Identify which cell holds the provided text, then report its (X, Y) central coordinate. 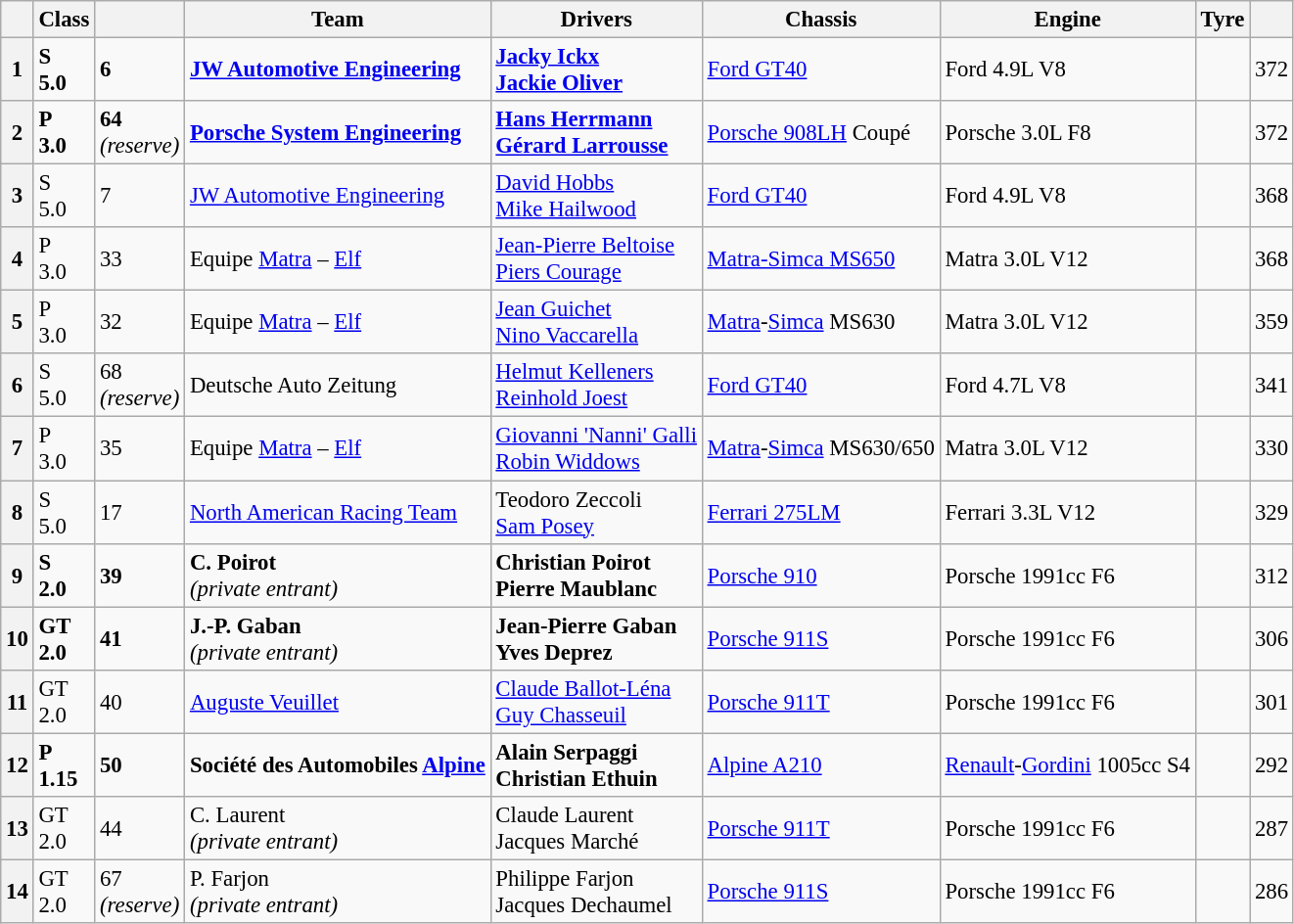
1 (18, 70)
Giovanni 'Nanni' Galli Robin Widdows (596, 448)
Philippe Farjon Jacques Dechaumel (596, 891)
50 (140, 765)
39 (140, 576)
S2.0 (65, 576)
330 (1272, 448)
2 (18, 133)
Renault-Gordini 1005cc S4 (1067, 765)
North American Racing Team (338, 513)
11 (18, 701)
Alain Serpaggi Christian Ethuin (596, 765)
Matra-Simca MS630 (820, 323)
17 (140, 513)
Hans Herrmann Gérard Larrousse (596, 133)
9 (18, 576)
Matra-Simca MS650 (820, 258)
68(reserve) (140, 386)
Ferrari 3.3L V12 (1067, 513)
Claude Ballot-Léna Guy Chasseuil (596, 701)
12 (18, 765)
J.-P. Gaban(private entrant) (338, 638)
Helmut Kelleners Reinhold Joest (596, 386)
P1.15 (65, 765)
32 (140, 323)
306 (1272, 638)
3 (18, 196)
Société des Automobiles Alpine (338, 765)
C. Poirot(private entrant) (338, 576)
Jean Guichet Nino Vaccarella (596, 323)
Ferrari 275LM (820, 513)
Jacky Ickx Jackie Oliver (596, 70)
301 (1272, 701)
67(reserve) (140, 891)
Porsche 3.0L F8 (1067, 133)
Engine (1067, 20)
Class (65, 20)
C. Laurent(private entrant) (338, 828)
Jean-Pierre Gaban Yves Deprez (596, 638)
Ford 4.7L V8 (1067, 386)
Christian Poirot Pierre Maublanc (596, 576)
341 (1272, 386)
Auguste Veuillet (338, 701)
Teodoro Zeccoli Sam Posey (596, 513)
35 (140, 448)
44 (140, 828)
8 (18, 513)
Matra-Simca MS630/650 (820, 448)
Claude Laurent Jacques Marché (596, 828)
Jean-Pierre Beltoise Piers Courage (596, 258)
64(reserve) (140, 133)
10 (18, 638)
Deutsche Auto Zeitung (338, 386)
41 (140, 638)
Porsche 910 (820, 576)
287 (1272, 828)
359 (1272, 323)
14 (18, 891)
David Hobbs Mike Hailwood (596, 196)
4 (18, 258)
13 (18, 828)
Porsche 908LH Coupé (820, 133)
Alpine A210 (820, 765)
286 (1272, 891)
33 (140, 258)
P. Farjon(private entrant) (338, 891)
292 (1272, 765)
Team (338, 20)
329 (1272, 513)
Tyre (1222, 20)
Porsche System Engineering (338, 133)
Drivers (596, 20)
5 (18, 323)
40 (140, 701)
Chassis (820, 20)
312 (1272, 576)
